Find where the given text appears and provide that cell's center as (X, Y) coordinate. 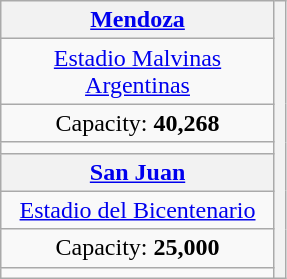
Estadio Malvinas Argentinas (138, 72)
Mendoza (138, 20)
Capacity: 25,000 (138, 248)
San Juan (138, 172)
Capacity: 40,268 (138, 123)
Estadio del Bicentenario (138, 210)
